Find where the given text appears and provide that cell's center as [x, y] coordinate. 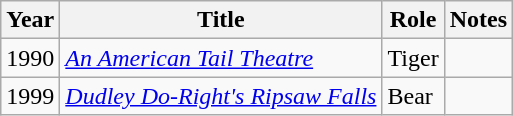
An American Tail Theatre [221, 58]
1990 [30, 58]
Role [413, 20]
Dudley Do-Right's Ripsaw Falls [221, 96]
Bear [413, 96]
1999 [30, 96]
Title [221, 20]
Year [30, 20]
Tiger [413, 58]
Notes [478, 20]
